Return the (X, Y) coordinate for the center point of the cell that contains the specified text.  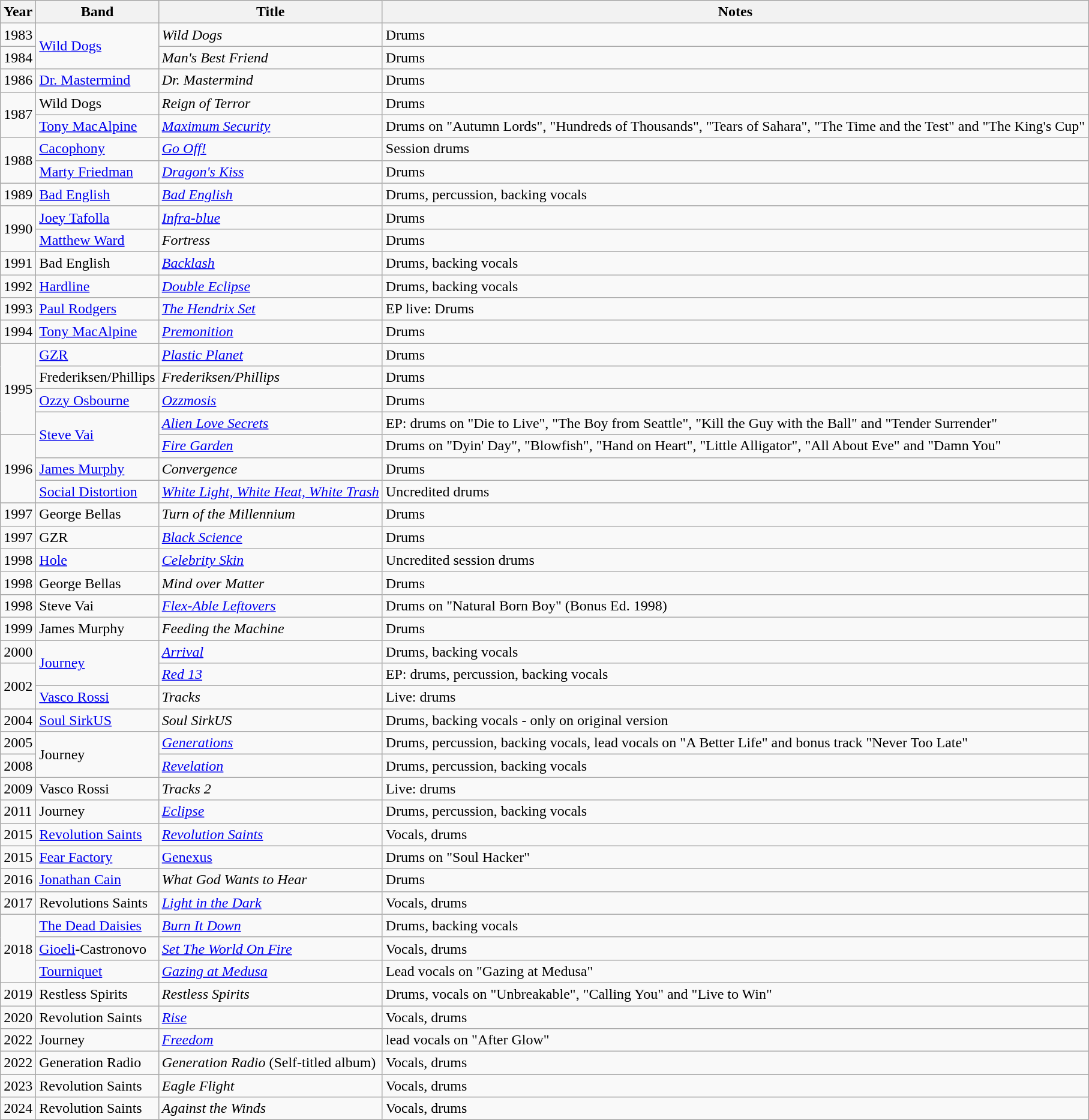
Title (270, 12)
Ozzmosis (270, 400)
1988 (18, 160)
Red 13 (270, 675)
EP live: Drums (735, 309)
1994 (18, 332)
1989 (18, 194)
Joey Tafolla (97, 217)
1999 (18, 628)
Genexus (270, 857)
Arrival (270, 651)
1986 (18, 80)
Burn It Down (270, 926)
lead vocals on "After Glow" (735, 1040)
EP: drums, percussion, backing vocals (735, 675)
Flex-Able Leftovers (270, 606)
Tracks (270, 697)
Tourniquet (97, 971)
Drums on "Autumn Lords", "Hundreds of Thousands", "Tears of Sahara", "The Time and the Test" and "The King's Cup" (735, 126)
2016 (18, 880)
2024 (18, 1109)
Generations (270, 743)
Premonition (270, 332)
Cacophony (97, 149)
Light in the Dark (270, 903)
Go Off! (270, 149)
Infra-blue (270, 217)
Tracks 2 (270, 789)
Plastic Planet (270, 355)
Drums on "Soul Hacker" (735, 857)
Against the Winds (270, 1109)
Hardline (97, 286)
Rise (270, 1017)
Double Eclipse (270, 286)
Fire Garden (270, 446)
Eclipse (270, 811)
The Hendrix Set (270, 309)
Uncredited session drums (735, 560)
Jonathan Cain (97, 880)
Band (97, 12)
1987 (18, 115)
White Light, White Heat, White Trash (270, 492)
2011 (18, 811)
1984 (18, 58)
2020 (18, 1017)
Revolutions Saints (97, 903)
2019 (18, 994)
2005 (18, 743)
Mind over Matter (270, 583)
Fortress (270, 240)
Eagle Flight (270, 1086)
Gazing at Medusa (270, 971)
Ozzy Osbourne (97, 400)
1993 (18, 309)
EP: drums on "Die to Live", "The Boy from Seattle", "Kill the Guy with the Ball" and "Tender Surrender" (735, 423)
1983 (18, 35)
Hole (97, 560)
Backlash (270, 263)
1992 (18, 286)
1990 (18, 229)
Turn of the Millennium (270, 514)
2009 (18, 789)
The Dead Daisies (97, 926)
Reign of Terror (270, 103)
Feeding the Machine (270, 628)
2018 (18, 948)
Fear Factory (97, 857)
Session drums (735, 149)
Man's Best Friend (270, 58)
Drums, backing vocals - only on original version (735, 720)
1996 (18, 469)
2017 (18, 903)
Drums on "Natural Born Boy" (Bonus Ed. 1998) (735, 606)
Year (18, 12)
Generation Radio (Self-titled album) (270, 1063)
Maximum Security (270, 126)
2004 (18, 720)
Black Science (270, 537)
2023 (18, 1086)
Matthew Ward (97, 240)
Generation Radio (97, 1063)
Dragon's Kiss (270, 172)
Paul Rodgers (97, 309)
Social Distortion (97, 492)
2000 (18, 651)
2002 (18, 686)
Alien Love Secrets (270, 423)
Convergence (270, 469)
What God Wants to Hear (270, 880)
Lead vocals on "Gazing at Medusa" (735, 971)
Revelation (270, 766)
Marty Friedman (97, 172)
Drums on "Dyin' Day", "Blowfish", "Hand on Heart", "Little Alligator", "All About Eve" and "Damn You" (735, 446)
Drums, vocals on "Unbreakable", "Calling You" and "Live to Win" (735, 994)
Set The World On Fire (270, 948)
1991 (18, 263)
Freedom (270, 1040)
Uncredited drums (735, 492)
Gioeli-Castronovo (97, 948)
1995 (18, 389)
Notes (735, 12)
Drums, percussion, backing vocals, lead vocals on "A Better Life" and bonus track "Never Too Late" (735, 743)
Celebrity Skin (270, 560)
2008 (18, 766)
